Capture the cell that displays the provided text and extract its (X, Y) central coordinate. 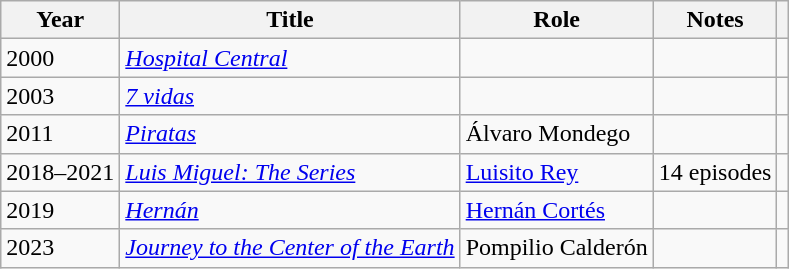
2018–2021 (60, 172)
2023 (60, 248)
2019 (60, 210)
Notes (715, 20)
Álvaro Mondego (556, 134)
Piratas (290, 134)
Hernán Cortés (556, 210)
Pompilio Calderón (556, 248)
2000 (60, 58)
Journey to the Center of the Earth (290, 248)
14 episodes (715, 172)
2003 (60, 96)
Title (290, 20)
Luisito Rey (556, 172)
Luis Miguel: The Series (290, 172)
2011 (60, 134)
Role (556, 20)
7 vidas (290, 96)
Year (60, 20)
Hernán (290, 210)
Hospital Central (290, 58)
